From the cell containing the given text, extract its center point as (x, y) coordinate. 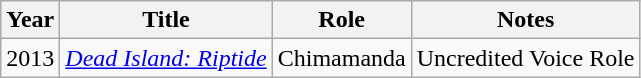
Dead Island: Riptide (166, 58)
Role (342, 20)
2013 (30, 58)
Chimamanda (342, 58)
Year (30, 20)
Title (166, 20)
Notes (526, 20)
Uncredited Voice Role (526, 58)
